Locate the cell with the specified text and output its [x, y] center coordinate. 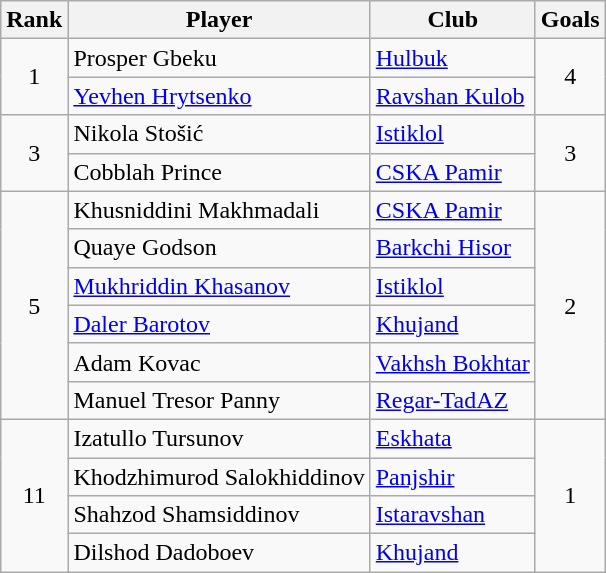
4 [570, 77]
Club [452, 20]
Vakhsh Bokhtar [452, 362]
5 [34, 305]
Dilshod Dadoboev [219, 553]
Daler Barotov [219, 324]
11 [34, 495]
Rank [34, 20]
2 [570, 305]
Quaye Godson [219, 248]
Khusniddini Makhmadali [219, 210]
Nikola Stošić [219, 134]
Khodzhimurod Salokhiddinov [219, 477]
Mukhriddin Khasanov [219, 286]
Barkchi Hisor [452, 248]
Prosper Gbeku [219, 58]
Izatullo Tursunov [219, 438]
Manuel Tresor Panny [219, 400]
Goals [570, 20]
Regar-TadAZ [452, 400]
Istaravshan [452, 515]
Player [219, 20]
Hulbuk [452, 58]
Ravshan Kulob [452, 96]
Panjshir [452, 477]
Yevhen Hrytsenko [219, 96]
Cobblah Prince [219, 172]
Shahzod Shamsiddinov [219, 515]
Eskhata [452, 438]
Adam Kovac [219, 362]
